Scan for the cell matching the given text and deliver its (X, Y) coordinate at center. 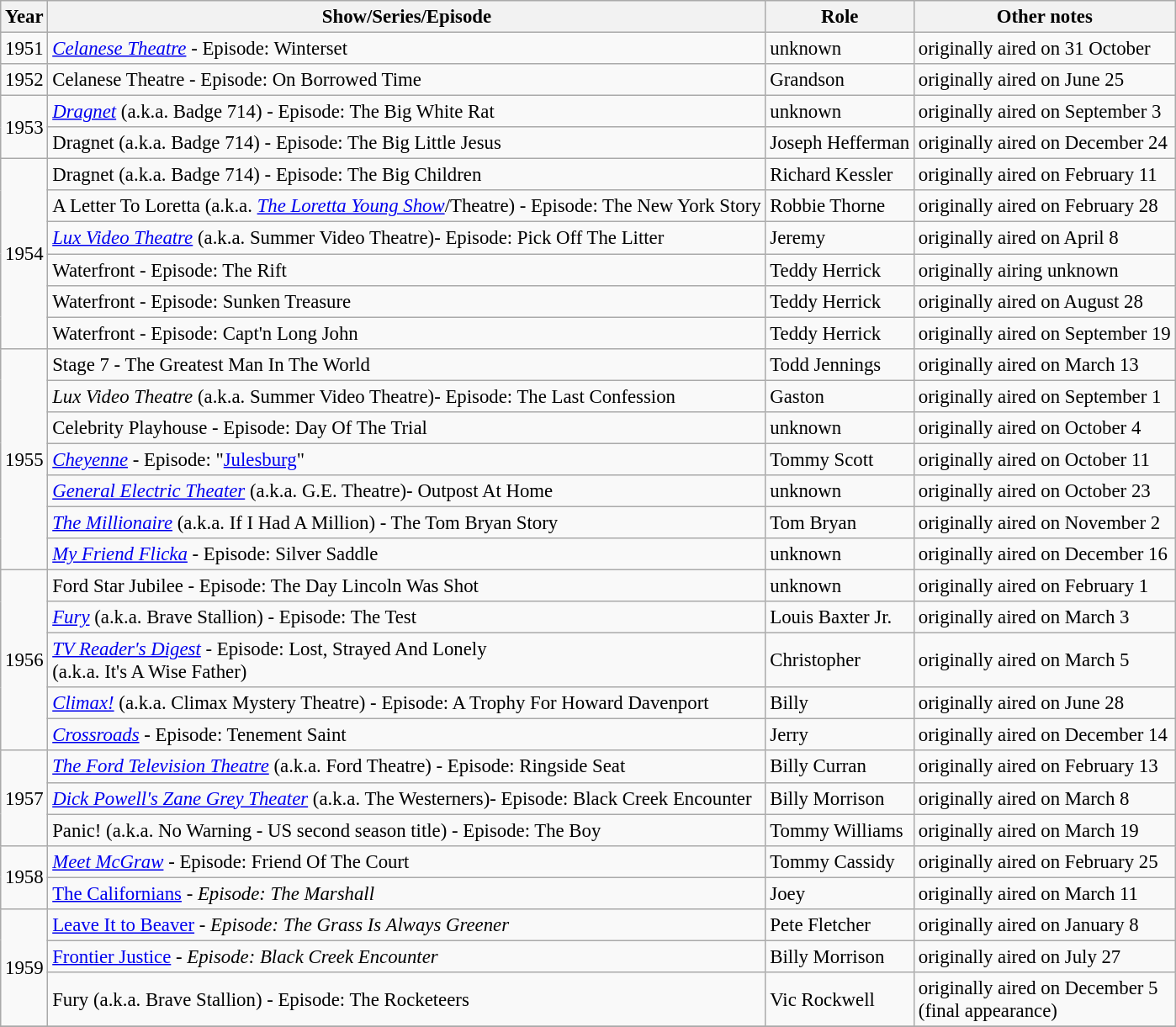
Gaston (840, 396)
Other notes (1045, 17)
General Electric Theater (a.k.a. G.E. Theatre)- Outpost At Home (407, 491)
1955 (24, 459)
originally aired on February 13 (1045, 767)
Tommy Cassidy (840, 861)
Joey (840, 893)
originally aired on March 19 (1045, 830)
1954 (24, 254)
1953 (24, 128)
1952 (24, 80)
Christopher (840, 661)
Celanese Theatre - Episode: Winterset (407, 49)
Grandson (840, 80)
Role (840, 17)
originally aired on June 25 (1045, 80)
1958 (24, 876)
Waterfront - Episode: Sunken Treasure (407, 301)
The Californians - Episode: The Marshall (407, 893)
Crossroads - Episode: Tenement Saint (407, 735)
TV Reader's Digest - Episode: Lost, Strayed And Lonely(a.k.a. It's A Wise Father) (407, 661)
Frontier Justice - Episode: Black Creek Encounter (407, 956)
originally aired on February 25 (1045, 861)
Lux Video Theatre (a.k.a. Summer Video Theatre)- Episode: Pick Off The Litter (407, 238)
1956 (24, 661)
Stage 7 - The Greatest Man In The World (407, 364)
originally aired on August 28 (1045, 301)
Vic Rockwell (840, 999)
Cheyenne - Episode: "Julesburg" (407, 459)
originally aired on March 11 (1045, 893)
My Friend Flicka - Episode: Silver Saddle (407, 554)
Panic! (a.k.a. No Warning - US second season title) - Episode: The Boy (407, 830)
originally aired on 31 October (1045, 49)
Fury (a.k.a. Brave Stallion) - Episode: The Rocketeers (407, 999)
1959 (24, 968)
originally aired on April 8 (1045, 238)
Richard Kessler (840, 175)
A Letter To Loretta (a.k.a. The Loretta Young Show/Theatre) - Episode: The New York Story (407, 206)
Dragnet (a.k.a. Badge 714) - Episode: The Big White Rat (407, 112)
originally aired on October 4 (1045, 428)
originally aired on February 28 (1045, 206)
originally aired on March 5 (1045, 661)
originally aired on December 24 (1045, 143)
Tommy Williams (840, 830)
Jerry (840, 735)
The Ford Television Theatre (a.k.a. Ford Theatre) - Episode: Ringside Seat (407, 767)
originally aired on February 1 (1045, 586)
originally aired on December 5 (final appearance) (1045, 999)
1957 (24, 799)
The Millionaire (a.k.a. If I Had A Million) - The Tom Bryan Story (407, 522)
Louis Baxter Jr. (840, 617)
Show/Series/Episode (407, 17)
originally aired on March 13 (1045, 364)
Ford Star Jubilee - Episode: The Day Lincoln Was Shot (407, 586)
originally aired on November 2 (1045, 522)
Dragnet (a.k.a. Badge 714) - Episode: The Big Children (407, 175)
originally aired on July 27 (1045, 956)
originally aired on December 14 (1045, 735)
1951 (24, 49)
Billy Curran (840, 767)
Jeremy (840, 238)
Leave It to Beaver - Episode: The Grass Is Always Greener (407, 925)
Dragnet (a.k.a. Badge 714) - Episode: The Big Little Jesus (407, 143)
Celanese Theatre - Episode: On Borrowed Time (407, 80)
Tommy Scott (840, 459)
originally aired on October 23 (1045, 491)
originally aired on June 28 (1045, 703)
Billy (840, 703)
originally aired on September 3 (1045, 112)
Waterfront - Episode: Capt'n Long John (407, 333)
originally aired on September 1 (1045, 396)
Robbie Thorne (840, 206)
originally aired on March 8 (1045, 798)
originally airing unknown (1045, 270)
originally aired on February 11 (1045, 175)
Joseph Hefferman (840, 143)
Lux Video Theatre (a.k.a. Summer Video Theatre)- Episode: The Last Confession (407, 396)
originally aired on September 19 (1045, 333)
Dick Powell's Zane Grey Theater (a.k.a. The Westerners)- Episode: Black Creek Encounter (407, 798)
Year (24, 17)
Pete Fletcher (840, 925)
Fury (a.k.a. Brave Stallion) - Episode: The Test (407, 617)
Todd Jennings (840, 364)
Climax! (a.k.a. Climax Mystery Theatre) - Episode: A Trophy For Howard Davenport (407, 703)
originally aired on March 3 (1045, 617)
originally aired on December 16 (1045, 554)
Meet McGraw - Episode: Friend Of The Court (407, 861)
Celebrity Playhouse - Episode: Day Of The Trial (407, 428)
originally aired on October 11 (1045, 459)
Waterfront - Episode: The Rift (407, 270)
originally aired on January 8 (1045, 925)
Tom Bryan (840, 522)
